Scan for the cell matching the given text and deliver its [x, y] coordinate at center. 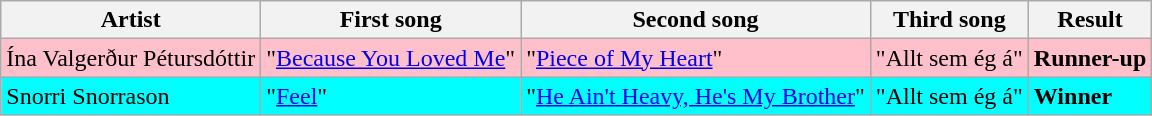
Second song [696, 20]
"Piece of My Heart" [696, 58]
Winner [1090, 96]
Result [1090, 20]
"He Ain't Heavy, He's My Brother" [696, 96]
Snorri Snorrason [131, 96]
"Because You Loved Me" [391, 58]
Ína Valgerður Pétursdóttir [131, 58]
First song [391, 20]
Runner-up [1090, 58]
"Feel" [391, 96]
Artist [131, 20]
Third song [949, 20]
